Pinpoint the cell where the given text exists, returning its [X, Y] midpoint coordinate. 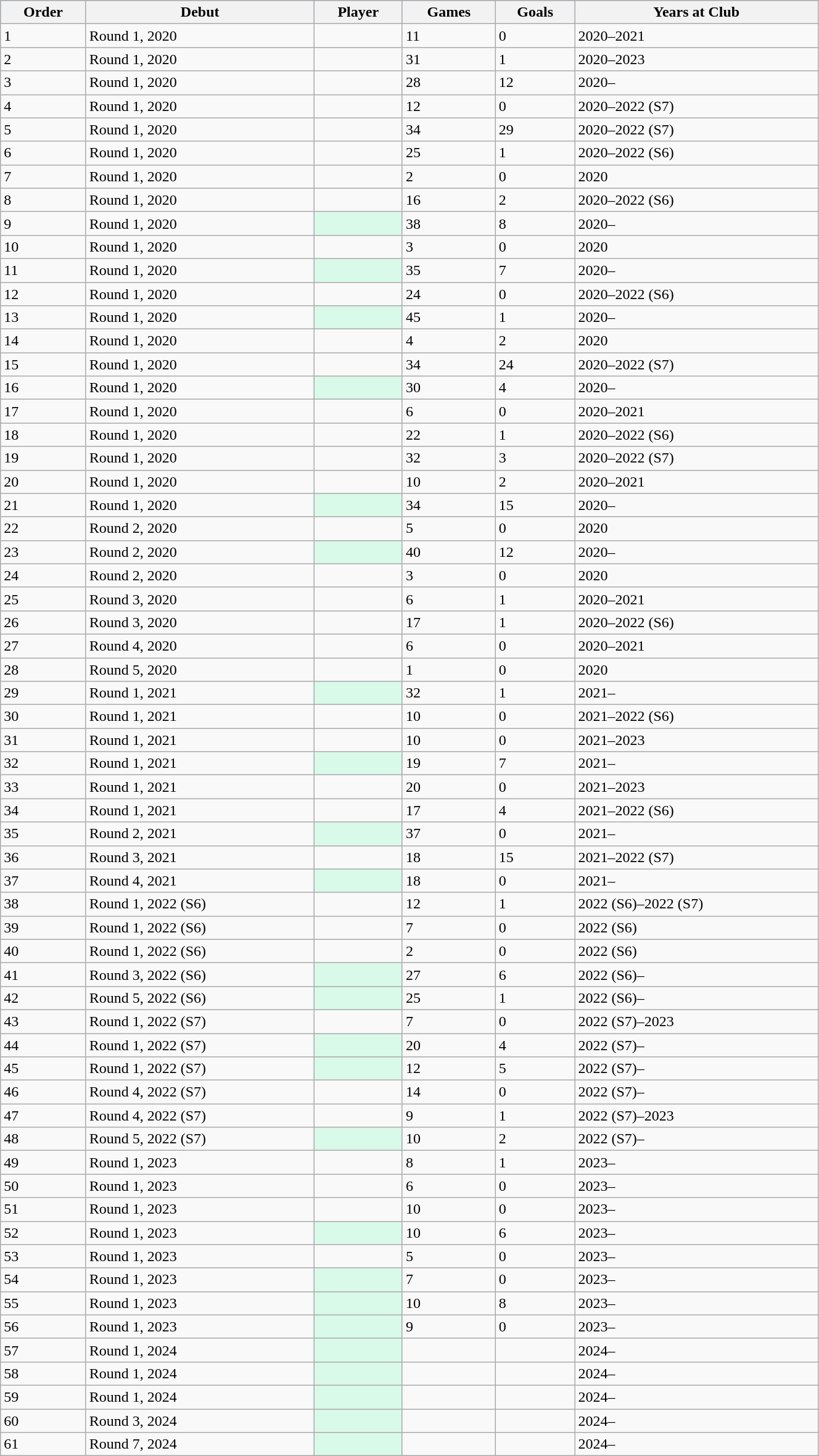
Round 7, 2024 [200, 1444]
56 [43, 1326]
59 [43, 1397]
44 [43, 1045]
2020–2023 [696, 59]
57 [43, 1350]
Goals [535, 12]
Order [43, 12]
Round 3, 2021 [200, 857]
2021–2022 (S7) [696, 857]
50 [43, 1186]
2022 (S6)–2022 (S7) [696, 904]
48 [43, 1139]
47 [43, 1116]
52 [43, 1233]
Round 2, 2021 [200, 834]
61 [43, 1444]
51 [43, 1209]
Games [449, 12]
54 [43, 1280]
Round 5, 2022 (S6) [200, 998]
36 [43, 857]
58 [43, 1373]
33 [43, 787]
43 [43, 1021]
55 [43, 1303]
13 [43, 318]
39 [43, 927]
26 [43, 622]
Years at Club [696, 12]
21 [43, 505]
23 [43, 552]
60 [43, 1420]
Round 4, 2021 [200, 881]
Player [358, 12]
49 [43, 1162]
Round 3, 2024 [200, 1420]
42 [43, 998]
46 [43, 1092]
Debut [200, 12]
41 [43, 974]
Round 5, 2020 [200, 669]
Round 5, 2022 (S7) [200, 1139]
Round 3, 2022 (S6) [200, 974]
53 [43, 1256]
Round 4, 2020 [200, 646]
